Identify which cell holds the provided text, then report its (x, y) central coordinate. 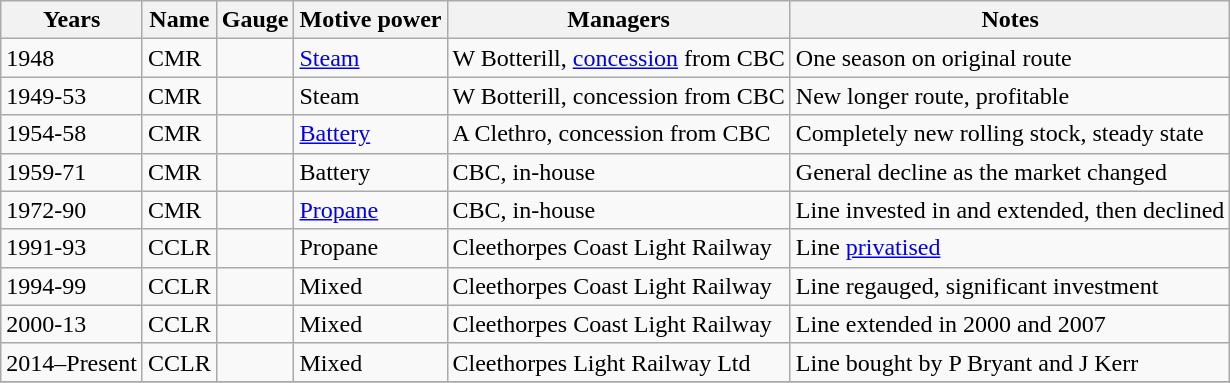
Completely new rolling stock, steady state (1010, 134)
1948 (72, 58)
Managers (618, 20)
General decline as the market changed (1010, 172)
2014–Present (72, 362)
Cleethorpes Light Railway Ltd (618, 362)
A Clethro, concession from CBC (618, 134)
1972-90 (72, 210)
Years (72, 20)
Line privatised (1010, 248)
2000-13 (72, 324)
Line invested in and extended, then declined (1010, 210)
Name (179, 20)
Line extended in 2000 and 2007 (1010, 324)
1994-99 (72, 286)
1954-58 (72, 134)
Gauge (255, 20)
One season on original route (1010, 58)
1991-93 (72, 248)
New longer route, profitable (1010, 96)
1959-71 (72, 172)
1949-53 (72, 96)
Line bought by P Bryant and J Kerr (1010, 362)
Line regauged, significant investment (1010, 286)
Notes (1010, 20)
Motive power (370, 20)
